Return [X, Y] of the center of cell containing provided text 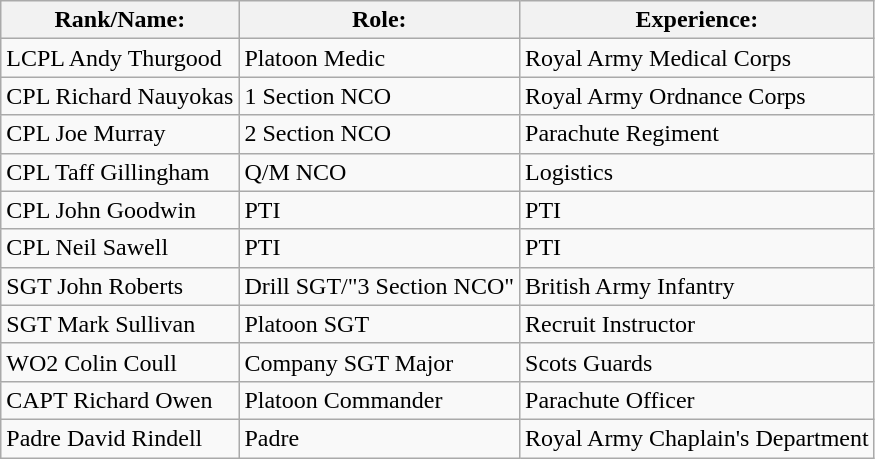
Logistics [698, 172]
Royal Army Ordnance Corps [698, 96]
Padre [380, 438]
Royal Army Chaplain's Department [698, 438]
Platoon Commander [380, 400]
Company SGT Major [380, 362]
Q/M NCO [380, 172]
LCPL Andy Thurgood [120, 58]
WO2 Colin Coull [120, 362]
CPL John Goodwin [120, 210]
Recruit Instructor [698, 324]
CPL Taff Gillingham [120, 172]
Royal Army Medical Corps [698, 58]
CPL Neil Sawell [120, 248]
Rank/Name: [120, 20]
Role: [380, 20]
CAPT Richard Owen [120, 400]
Platoon SGT [380, 324]
Parachute Officer [698, 400]
Drill SGT/"3 Section NCO" [380, 286]
Padre David Rindell [120, 438]
CPL Richard Nauyokas [120, 96]
Platoon Medic [380, 58]
2 Section NCO [380, 134]
British Army Infantry [698, 286]
Experience: [698, 20]
Scots Guards [698, 362]
SGT John Roberts [120, 286]
SGT Mark Sullivan [120, 324]
1 Section NCO [380, 96]
Parachute Regiment [698, 134]
CPL Joe Murray [120, 134]
